Identify which cell holds the provided text, then report its (x, y) central coordinate. 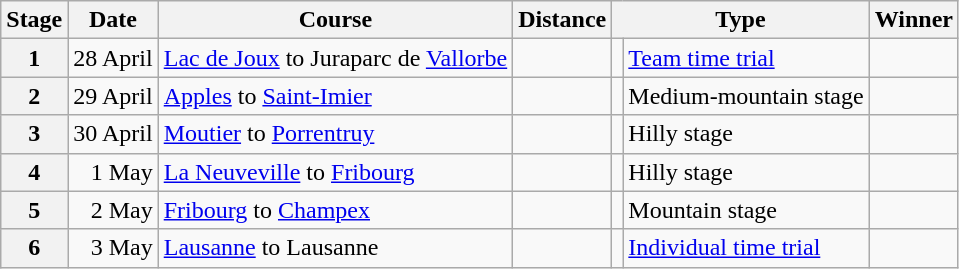
4 (34, 172)
30 April (113, 134)
Distance (562, 20)
29 April (113, 96)
2 May (113, 210)
5 (34, 210)
Mountain stage (746, 210)
2 (34, 96)
La Neuveville to Fribourg (336, 172)
1 May (113, 172)
Medium-mountain stage (746, 96)
Date (113, 20)
Fribourg to Champex (336, 210)
3 (34, 134)
Moutier to Porrentruy (336, 134)
28 April (113, 58)
Course (336, 20)
Winner (914, 20)
Team time trial (746, 58)
Lausanne to Lausanne (336, 248)
Apples to Saint-Imier (336, 96)
1 (34, 58)
Individual time trial (746, 248)
6 (34, 248)
Type (740, 20)
Stage (34, 20)
Lac de Joux to Juraparc de Vallorbe (336, 58)
3 May (113, 248)
